Return (X, Y) of the center of cell containing provided text 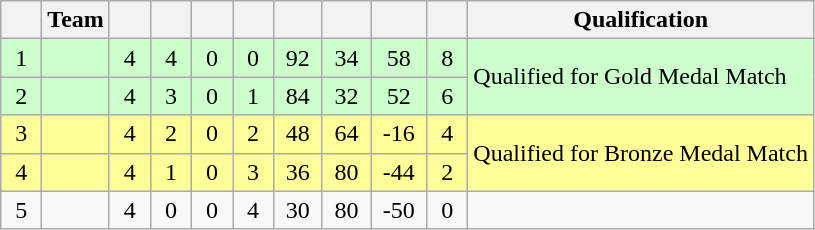
Qualification (641, 20)
32 (346, 96)
-50 (399, 210)
5 (22, 210)
36 (298, 172)
Qualified for Bronze Medal Match (641, 153)
-16 (399, 134)
58 (399, 58)
6 (448, 96)
52 (399, 96)
92 (298, 58)
Qualified for Gold Medal Match (641, 77)
84 (298, 96)
30 (298, 210)
64 (346, 134)
-44 (399, 172)
8 (448, 58)
34 (346, 58)
Team (76, 20)
48 (298, 134)
